Pinpoint the cell where the given text exists, returning its [X, Y] midpoint coordinate. 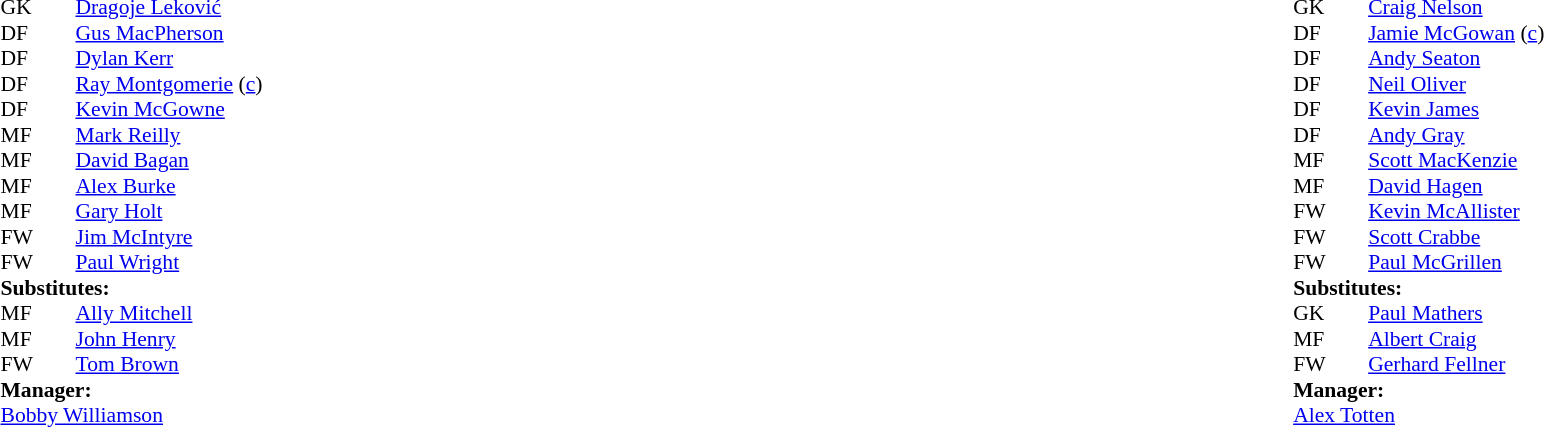
Albert Craig [1456, 339]
Jamie McGowan (c) [1456, 33]
Scott MacKenzie [1456, 161]
Alex Burke [170, 186]
Mark Reilly [170, 135]
Paul Wright [170, 263]
Jim McIntyre [170, 237]
GK [1312, 313]
Kevin McAllister [1456, 211]
Andy Seaton [1456, 59]
John Henry [170, 339]
Ally Mitchell [170, 313]
Ray Montgomerie (c) [170, 84]
Paul McGrillen [1456, 263]
Kevin McGowne [170, 109]
Scott Crabbe [1456, 237]
Neil Oliver [1456, 84]
David Bagan [170, 161]
Gus MacPherson [170, 33]
Andy Gray [1456, 135]
Tom Brown [170, 365]
Gerhard Fellner [1456, 365]
Paul Mathers [1456, 313]
Gary Holt [170, 211]
Kevin James [1456, 109]
David Hagen [1456, 186]
Dylan Kerr [170, 59]
